Output the (x, y) coordinate of the center of the cell containing the given text.  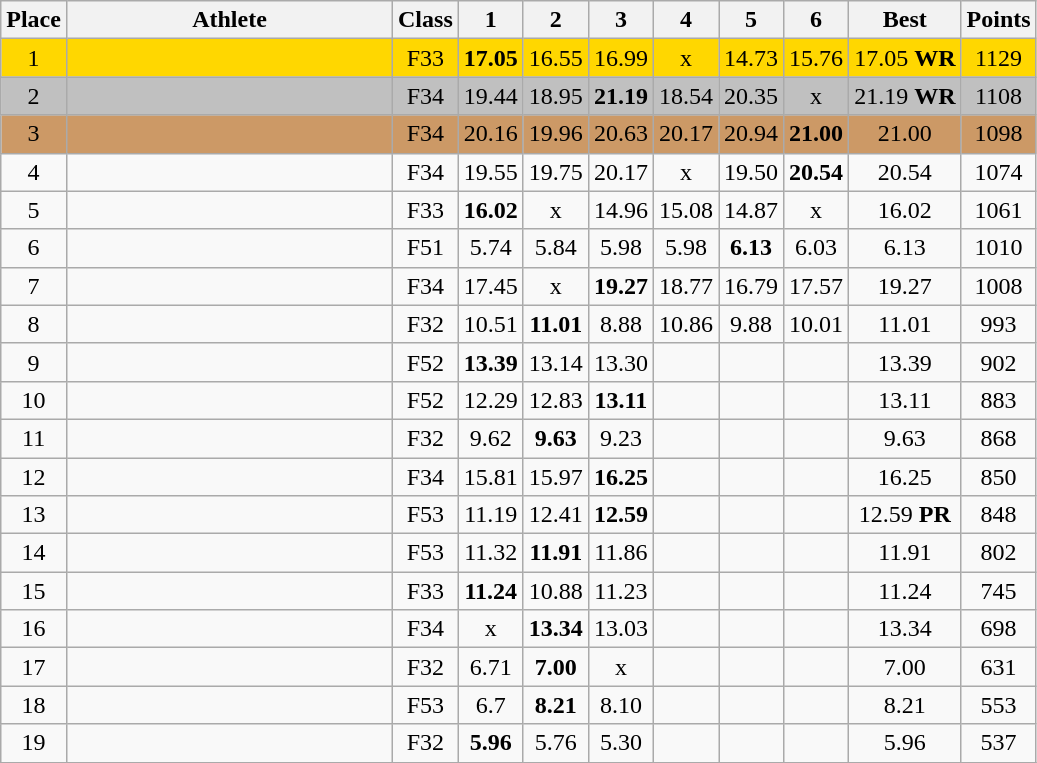
17.05 (490, 58)
16 (34, 629)
868 (998, 438)
15.08 (686, 210)
698 (998, 629)
8.88 (620, 324)
10.88 (556, 591)
5.84 (556, 248)
631 (998, 667)
6.03 (816, 248)
6.7 (490, 705)
5.74 (490, 248)
19.96 (556, 134)
17.05 WR (905, 58)
13 (34, 515)
21.19 (620, 96)
848 (998, 515)
993 (998, 324)
1010 (998, 248)
Place (34, 20)
21.19 WR (905, 96)
9.62 (490, 438)
802 (998, 553)
11.23 (620, 591)
5.76 (556, 743)
10.51 (490, 324)
10.86 (686, 324)
16.55 (556, 58)
745 (998, 591)
14.73 (750, 58)
7 (34, 286)
20.35 (750, 96)
8 (34, 324)
13.03 (620, 629)
20.16 (490, 134)
10 (34, 400)
12.59 (620, 515)
19.44 (490, 96)
12 (34, 477)
850 (998, 477)
18.54 (686, 96)
10.01 (816, 324)
12.83 (556, 400)
17 (34, 667)
15 (34, 591)
17.57 (816, 286)
9.88 (750, 324)
14.96 (620, 210)
15.76 (816, 58)
1008 (998, 286)
Points (998, 20)
12.41 (556, 515)
17.45 (490, 286)
14 (34, 553)
15.97 (556, 477)
9.23 (620, 438)
12.59 PR (905, 515)
20.94 (750, 134)
Best (905, 20)
19.50 (750, 172)
15.81 (490, 477)
20.63 (620, 134)
902 (998, 362)
16.79 (750, 286)
19.75 (556, 172)
5.30 (620, 743)
537 (998, 743)
11.86 (620, 553)
16.99 (620, 58)
Athlete (229, 20)
18.95 (556, 96)
19 (34, 743)
18 (34, 705)
9 (34, 362)
18.77 (686, 286)
883 (998, 400)
1061 (998, 210)
6.71 (490, 667)
12.29 (490, 400)
13.30 (620, 362)
11.32 (490, 553)
14.87 (750, 210)
8.10 (620, 705)
13.14 (556, 362)
1098 (998, 134)
Class (426, 20)
553 (998, 705)
11 (34, 438)
F51 (426, 248)
1129 (998, 58)
11.19 (490, 515)
1074 (998, 172)
19.55 (490, 172)
1108 (998, 96)
